Return (X, Y) of the center of cell containing provided text 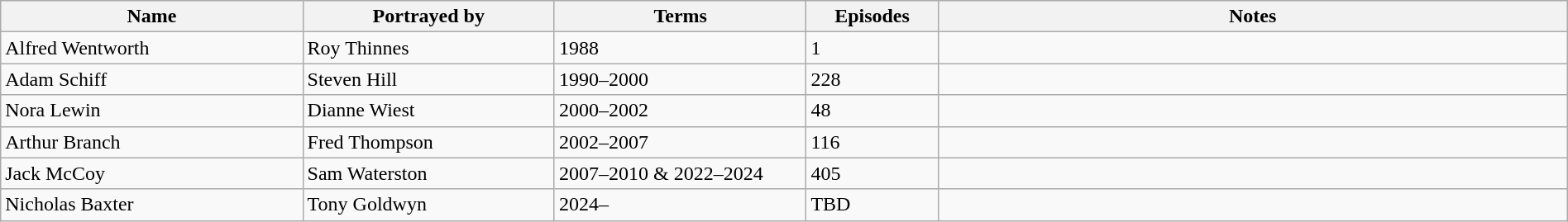
Sam Waterston (428, 173)
Roy Thinnes (428, 48)
Adam Schiff (152, 79)
2024– (680, 205)
Alfred Wentworth (152, 48)
Arthur Branch (152, 142)
Notes (1252, 17)
1988 (680, 48)
2000–2002 (680, 111)
2007–2010 & 2022–2024 (680, 173)
405 (872, 173)
228 (872, 79)
Episodes (872, 17)
Dianne Wiest (428, 111)
Terms (680, 17)
Nora Lewin (152, 111)
Tony Goldwyn (428, 205)
48 (872, 111)
2002–2007 (680, 142)
1990–2000 (680, 79)
Fred Thompson (428, 142)
TBD (872, 205)
Nicholas Baxter (152, 205)
Portrayed by (428, 17)
1 (872, 48)
Name (152, 17)
116 (872, 142)
Steven Hill (428, 79)
Jack McCoy (152, 173)
